For the text-containing cell, return its midpoint in [x, y] coordinate format. 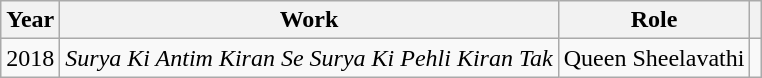
2018 [30, 58]
Surya Ki Antim Kiran Se Surya Ki Pehli Kiran Tak [309, 58]
Work [309, 20]
Role [654, 20]
Queen Sheelavathi [654, 58]
Year [30, 20]
